Capture the cell that displays the provided text and extract its (X, Y) central coordinate. 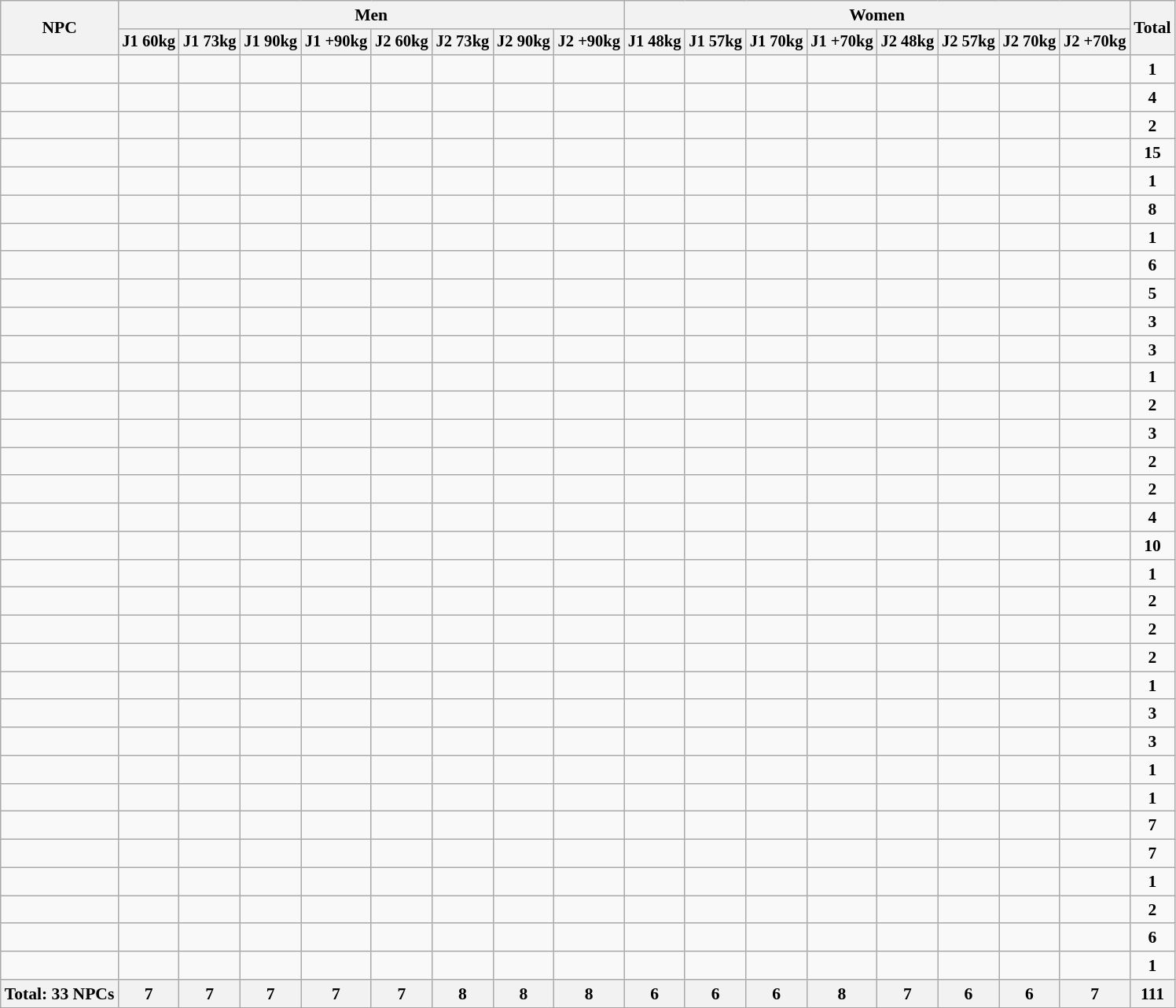
J2 90kg (524, 42)
J2 70kg (1030, 42)
J1 +70kg (841, 42)
Men (371, 15)
J2 60kg (402, 42)
111 (1152, 994)
Total: 33 NPCs (60, 994)
NPC (60, 28)
J1 48kg (655, 42)
10 (1152, 546)
J2 57kg (968, 42)
J2 73kg (463, 42)
J2 +90kg (590, 42)
Total (1152, 28)
Women (877, 15)
J2 +70kg (1094, 42)
5 (1152, 293)
J1 60kg (149, 42)
J1 70kg (777, 42)
15 (1152, 153)
J1 90kg (270, 42)
J1 73kg (210, 42)
J2 48kg (908, 42)
J1 +90kg (336, 42)
J1 57kg (715, 42)
